Search for the cell housing the specified text and yield its [x, y] center coordinate. 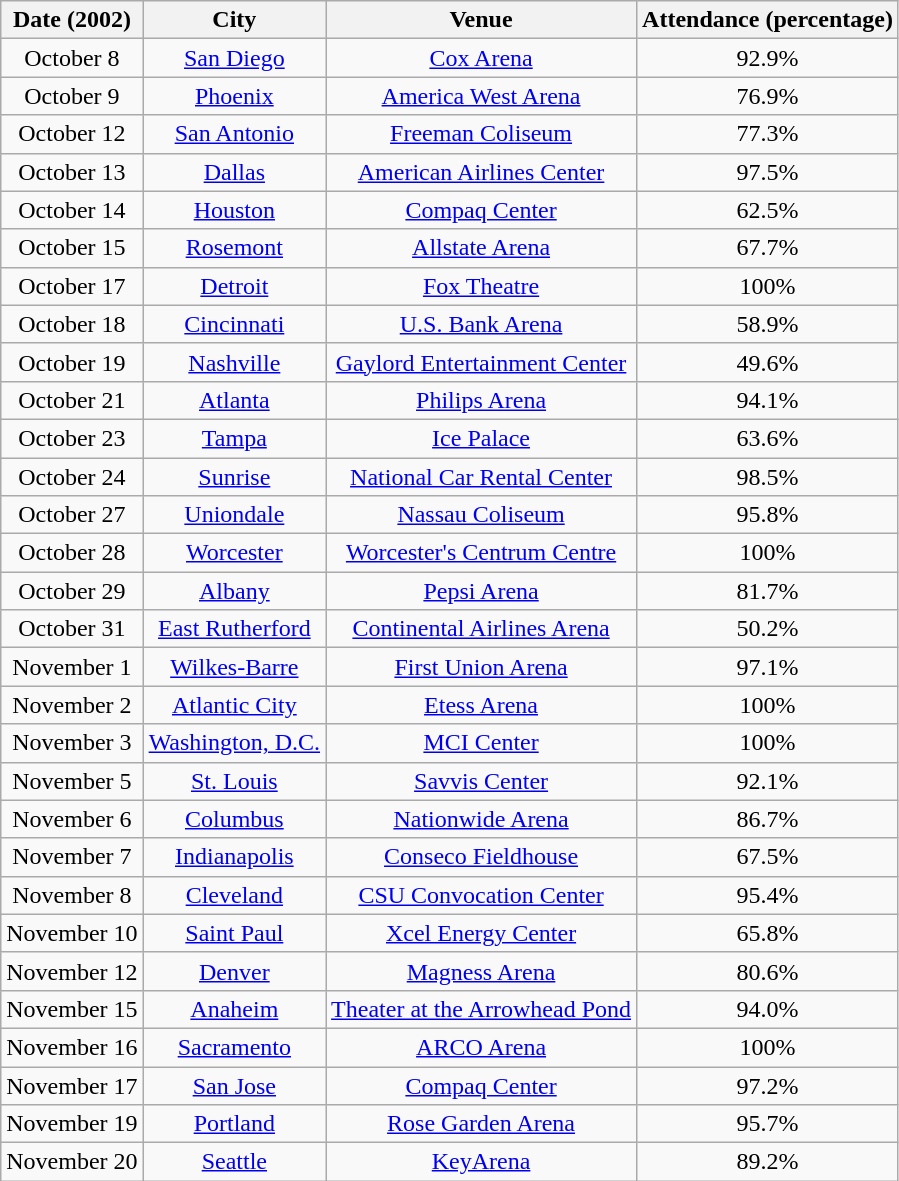
Sunrise [234, 477]
San Diego [234, 58]
Columbus [234, 819]
80.6% [768, 971]
St. Louis [234, 781]
77.3% [768, 134]
October 28 [72, 553]
Cleveland [234, 895]
Cox Arena [482, 58]
63.6% [768, 438]
November 5 [72, 781]
Wilkes-Barre [234, 667]
Nashville [234, 362]
November 3 [72, 743]
Tampa [234, 438]
94.0% [768, 1009]
October 15 [72, 248]
62.5% [768, 210]
City [234, 20]
Magness Arena [482, 971]
92.9% [768, 58]
Nassau Coliseum [482, 515]
49.6% [768, 362]
CSU Convocation Center [482, 895]
U.S. Bank Arena [482, 324]
KeyArena [482, 1162]
Etess Arena [482, 705]
97.5% [768, 172]
Portland [234, 1124]
First Union Arena [482, 667]
MCI Center [482, 743]
Venue [482, 20]
Worcester [234, 553]
October 18 [72, 324]
November 2 [72, 705]
95.4% [768, 895]
National Car Rental Center [482, 477]
October 29 [72, 591]
Ice Palace [482, 438]
95.7% [768, 1124]
Rosemont [234, 248]
Sacramento [234, 1047]
Indianapolis [234, 857]
95.8% [768, 515]
67.7% [768, 248]
Xcel Energy Center [482, 933]
Freeman Coliseum [482, 134]
Anaheim [234, 1009]
Savvis Center [482, 781]
86.7% [768, 819]
October 24 [72, 477]
East Rutherford [234, 629]
Nationwide Arena [482, 819]
November 16 [72, 1047]
97.2% [768, 1085]
Worcester's Centrum Centre [482, 553]
97.1% [768, 667]
November 20 [72, 1162]
Allstate Arena [482, 248]
October 31 [72, 629]
Date (2002) [72, 20]
October 13 [72, 172]
November 8 [72, 895]
67.5% [768, 857]
Attendance (percentage) [768, 20]
Albany [234, 591]
November 17 [72, 1085]
Atlantic City [234, 705]
October 23 [72, 438]
65.8% [768, 933]
November 1 [72, 667]
Phoenix [234, 96]
89.2% [768, 1162]
Fox Theatre [482, 286]
October 8 [72, 58]
ARCO Arena [482, 1047]
San Antonio [234, 134]
Denver [234, 971]
Cincinnati [234, 324]
92.1% [768, 781]
November 12 [72, 971]
Dallas [234, 172]
81.7% [768, 591]
Pepsi Arena [482, 591]
November 7 [72, 857]
October 9 [72, 96]
98.5% [768, 477]
Houston [234, 210]
50.2% [768, 629]
Saint Paul [234, 933]
Detroit [234, 286]
Washington, D.C. [234, 743]
Philips Arena [482, 400]
October 27 [72, 515]
October 17 [72, 286]
Conseco Fieldhouse [482, 857]
Uniondale [234, 515]
Seattle [234, 1162]
America West Arena [482, 96]
November 19 [72, 1124]
Continental Airlines Arena [482, 629]
November 6 [72, 819]
November 10 [72, 933]
November 15 [72, 1009]
Atlanta [234, 400]
October 21 [72, 400]
Theater at the Arrowhead Pond [482, 1009]
October 19 [72, 362]
94.1% [768, 400]
October 12 [72, 134]
58.9% [768, 324]
October 14 [72, 210]
Gaylord Entertainment Center [482, 362]
76.9% [768, 96]
American Airlines Center [482, 172]
Rose Garden Arena [482, 1124]
San Jose [234, 1085]
